Return [x, y] of the center of cell containing provided text 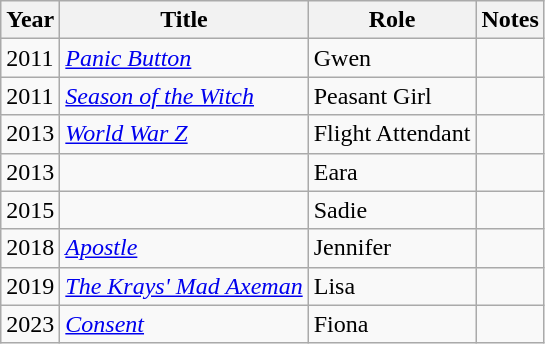
2019 [30, 286]
The Krays' Mad Axeman [184, 286]
Notes [510, 20]
Role [392, 20]
Panic Button [184, 58]
Season of the Witch [184, 96]
Consent [184, 324]
Title [184, 20]
2015 [30, 210]
Gwen [392, 58]
Flight Attendant [392, 134]
2023 [30, 324]
Eara [392, 172]
Sadie [392, 210]
Year [30, 20]
World War Z [184, 134]
Lisa [392, 286]
Apostle [184, 248]
Jennifer [392, 248]
Peasant Girl [392, 96]
2018 [30, 248]
Fiona [392, 324]
